Find where the given text appears and provide that cell's center as [x, y] coordinate. 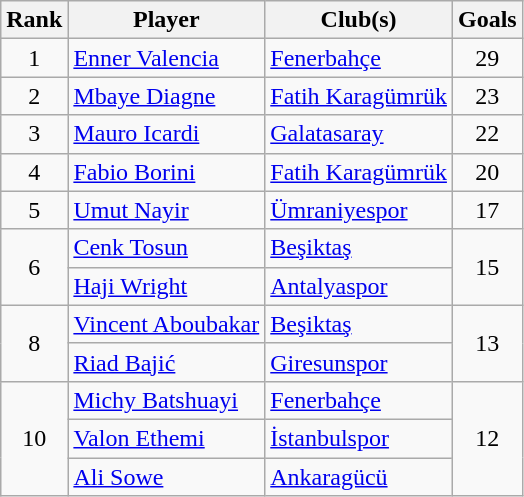
Mbaye Diagne [166, 96]
Antalyaspor [359, 286]
Galatasaray [359, 134]
3 [34, 134]
2 [34, 96]
22 [487, 134]
23 [487, 96]
Umut Nayir [166, 210]
Ali Sowe [166, 477]
1 [34, 58]
20 [487, 172]
Michy Batshuayi [166, 400]
Valon Ethemi [166, 438]
29 [487, 58]
Club(s) [359, 20]
4 [34, 172]
Player [166, 20]
İstanbulspor [359, 438]
Mauro Icardi [166, 134]
12 [487, 438]
Giresunspor [359, 362]
Goals [487, 20]
15 [487, 267]
Fabio Borini [166, 172]
Ankaragücü [359, 477]
Rank [34, 20]
Vincent Aboubakar [166, 324]
5 [34, 210]
Haji Wright [166, 286]
Ümraniyespor [359, 210]
10 [34, 438]
6 [34, 267]
Riad Bajić [166, 362]
8 [34, 343]
13 [487, 343]
Cenk Tosun [166, 248]
17 [487, 210]
Enner Valencia [166, 58]
